Locate the cell with the specified text and output its (x, y) center coordinate. 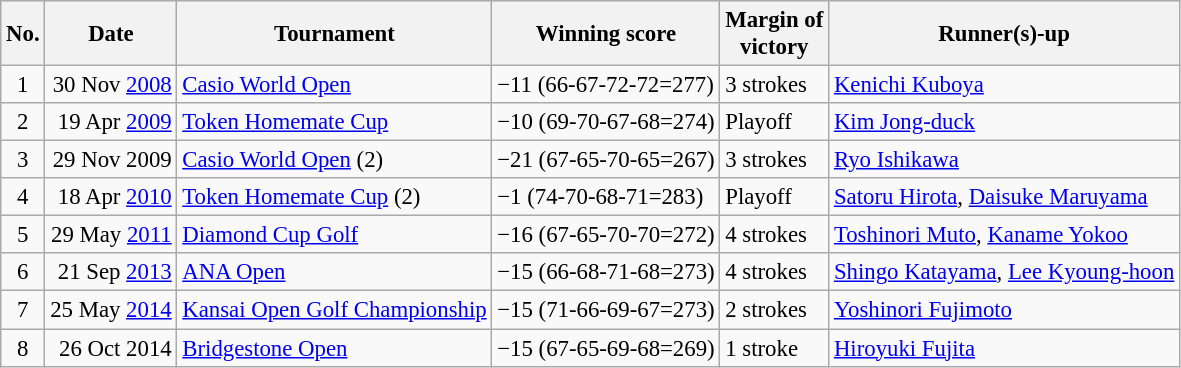
−11 (66-67-72-72=277) (606, 85)
Kim Jong-duck (1004, 122)
Margin ofvictory (774, 34)
Token Homemate Cup (334, 122)
Kansai Open Golf Championship (334, 310)
Winning score (606, 34)
Yoshinori Fujimoto (1004, 310)
29 Nov 2009 (111, 160)
7 (23, 310)
Date (111, 34)
6 (23, 273)
Ryo Ishikawa (1004, 160)
−16 (67-65-70-70=272) (606, 235)
Bridgestone Open (334, 348)
Toshinori Muto, Kaname Yokoo (1004, 235)
30 Nov 2008 (111, 85)
Shingo Katayama, Lee Kyoung-hoon (1004, 273)
No. (23, 34)
ANA Open (334, 273)
18 Apr 2010 (111, 197)
Token Homemate Cup (2) (334, 197)
1 (23, 85)
−1 (74-70-68-71=283) (606, 197)
3 (23, 160)
4 (23, 197)
21 Sep 2013 (111, 273)
Kenichi Kuboya (1004, 85)
26 Oct 2014 (111, 348)
Hiroyuki Fujita (1004, 348)
29 May 2011 (111, 235)
25 May 2014 (111, 310)
8 (23, 348)
Casio World Open (334, 85)
Casio World Open (2) (334, 160)
−15 (67-65-69-68=269) (606, 348)
19 Apr 2009 (111, 122)
1 stroke (774, 348)
Runner(s)-up (1004, 34)
−10 (69-70-67-68=274) (606, 122)
Satoru Hirota, Daisuke Maruyama (1004, 197)
Tournament (334, 34)
2 (23, 122)
−21 (67-65-70-65=267) (606, 160)
Diamond Cup Golf (334, 235)
−15 (71-66-69-67=273) (606, 310)
−15 (66-68-71-68=273) (606, 273)
5 (23, 235)
2 strokes (774, 310)
